Return [x, y] of the center of cell containing provided text 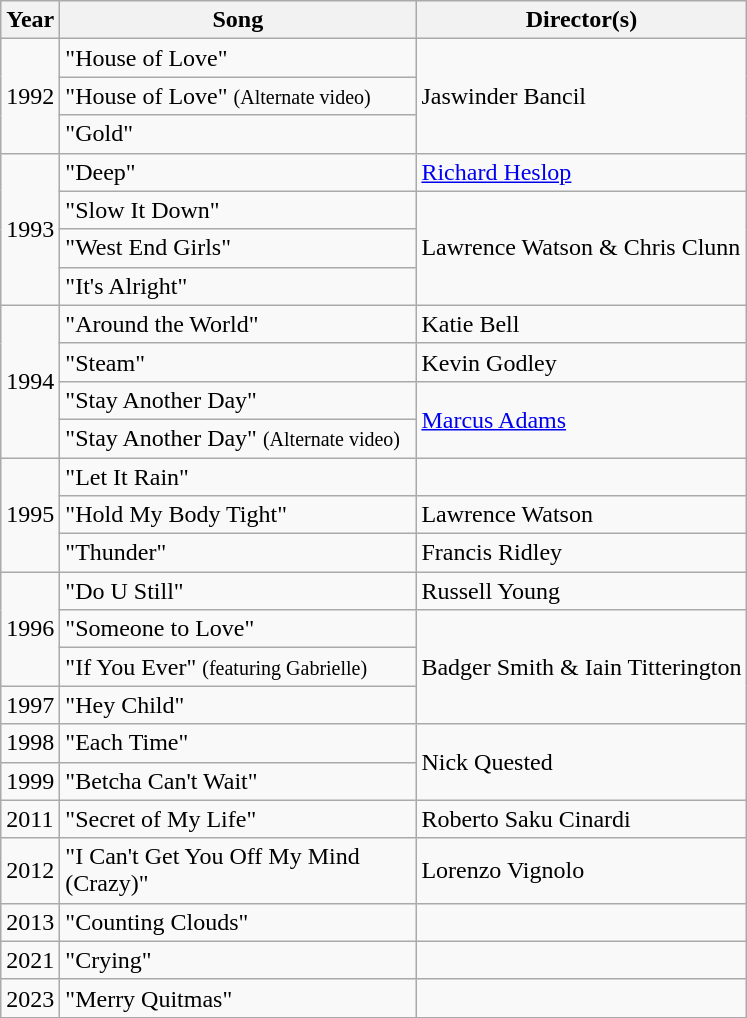
"Counting Clouds" [238, 922]
Nick Quested [582, 762]
1992 [30, 96]
"Stay Another Day" [238, 400]
"Around the World" [238, 324]
"Thunder" [238, 553]
Roberto Saku Cinardi [582, 819]
"If You Ever" (featuring Gabrielle) [238, 667]
"Hey Child" [238, 705]
2012 [30, 870]
"Slow It Down" [238, 210]
"Deep" [238, 172]
1993 [30, 229]
2011 [30, 819]
Year [30, 20]
"House of Love" (Alternate video) [238, 96]
2023 [30, 998]
Kevin Godley [582, 362]
"Steam" [238, 362]
"Stay Another Day" (Alternate video) [238, 438]
"Let It Rain" [238, 477]
Song [238, 20]
1994 [30, 381]
"House of Love" [238, 58]
"Secret of My Life" [238, 819]
1996 [30, 629]
"I Can't Get You Off My Mind (Crazy)" [238, 870]
Badger Smith & Iain Titterington [582, 667]
"It's Alright" [238, 286]
1995 [30, 515]
Lawrence Watson & Chris Clunn [582, 248]
"Do U Still" [238, 591]
1998 [30, 743]
"Betcha Can't Wait" [238, 781]
"Merry Quitmas" [238, 998]
Katie Bell [582, 324]
Marcus Adams [582, 419]
Jaswinder Bancil [582, 96]
"Crying" [238, 960]
"West End Girls" [238, 248]
Lawrence Watson [582, 515]
2021 [30, 960]
2013 [30, 922]
Director(s) [582, 20]
Lorenzo Vignolo [582, 870]
"Each Time" [238, 743]
"Someone to Love" [238, 629]
1997 [30, 705]
"Hold My Body Tight" [238, 515]
Richard Heslop [582, 172]
Russell Young [582, 591]
1999 [30, 781]
Francis Ridley [582, 553]
"Gold" [238, 134]
